Search for the cell housing the specified text and yield its [x, y] center coordinate. 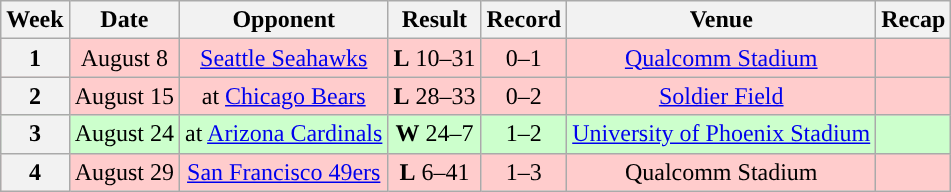
4 [35, 172]
0–2 [524, 96]
August 24 [124, 134]
Soldier Field [722, 96]
3 [35, 134]
at Arizona Cardinals [284, 134]
1–3 [524, 172]
Record [524, 20]
L 6–41 [434, 172]
August 29 [124, 172]
at Chicago Bears [284, 96]
Opponent [284, 20]
L 10–31 [434, 58]
August 8 [124, 58]
Seattle Seahawks [284, 58]
August 15 [124, 96]
1 [35, 58]
University of Phoenix Stadium [722, 134]
Recap [914, 20]
W 24–7 [434, 134]
Venue [722, 20]
L 28–33 [434, 96]
Week [35, 20]
1–2 [524, 134]
Result [434, 20]
San Francisco 49ers [284, 172]
Date [124, 20]
0–1 [524, 58]
2 [35, 96]
